Extract the (X, Y) coordinate from the center of the cell holding the provided text.  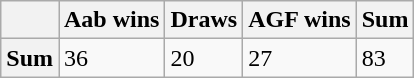
20 (204, 58)
AGF wins (300, 20)
Aab wins (111, 20)
Draws (204, 20)
27 (300, 58)
83 (385, 58)
36 (111, 58)
